Detect which cell encompasses the target text, then output its (X, Y) center coordinate. 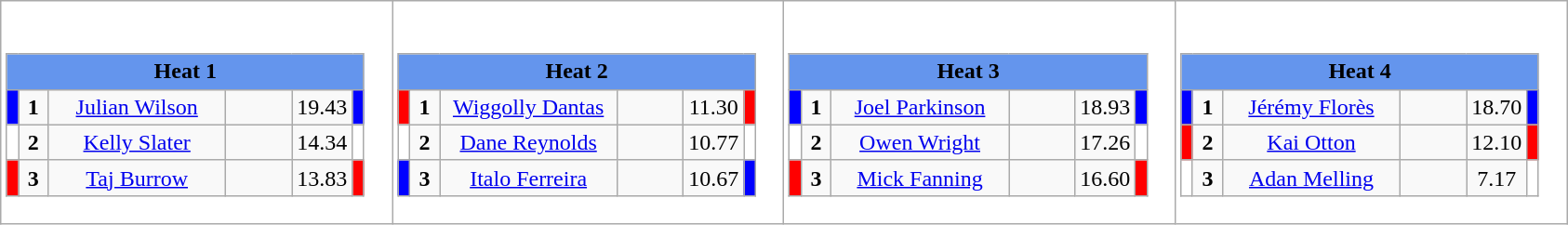
14.34 (322, 142)
Kelly Slater (138, 142)
19.43 (322, 107)
Italo Ferreira (528, 178)
Heat 1 1 Julian Wilson 19.43 2 Kelly Slater 14.34 3 Taj Burrow 13.83 (197, 112)
18.93 (1105, 107)
Heat 3 (968, 72)
11.30 (714, 107)
Heat 4 (1360, 72)
Adan Melling (1311, 178)
Joel Parkinson (921, 107)
10.77 (714, 142)
Heat 2 1 Wiggolly Dantas 11.30 2 Dane Reynolds 10.77 3 Italo Ferreira 10.67 (588, 112)
Mick Fanning (921, 178)
7.17 (1497, 178)
Heat 4 1 Jérémy Florès 18.70 2 Kai Otton 12.10 3 Adan Melling 7.17 (1371, 112)
Heat 3 1 Joel Parkinson 18.93 2 Owen Wright 17.26 3 Mick Fanning 16.60 (980, 112)
Taj Burrow (138, 178)
Dane Reynolds (528, 142)
Kai Otton (1311, 142)
12.10 (1497, 142)
Heat 2 (577, 72)
Heat 1 (185, 72)
Jérémy Florès (1311, 107)
17.26 (1105, 142)
16.60 (1105, 178)
10.67 (714, 178)
Owen Wright (921, 142)
13.83 (322, 178)
Julian Wilson (138, 107)
Wiggolly Dantas (528, 107)
18.70 (1497, 107)
